Scan for the cell matching the given text and deliver its [x, y] coordinate at center. 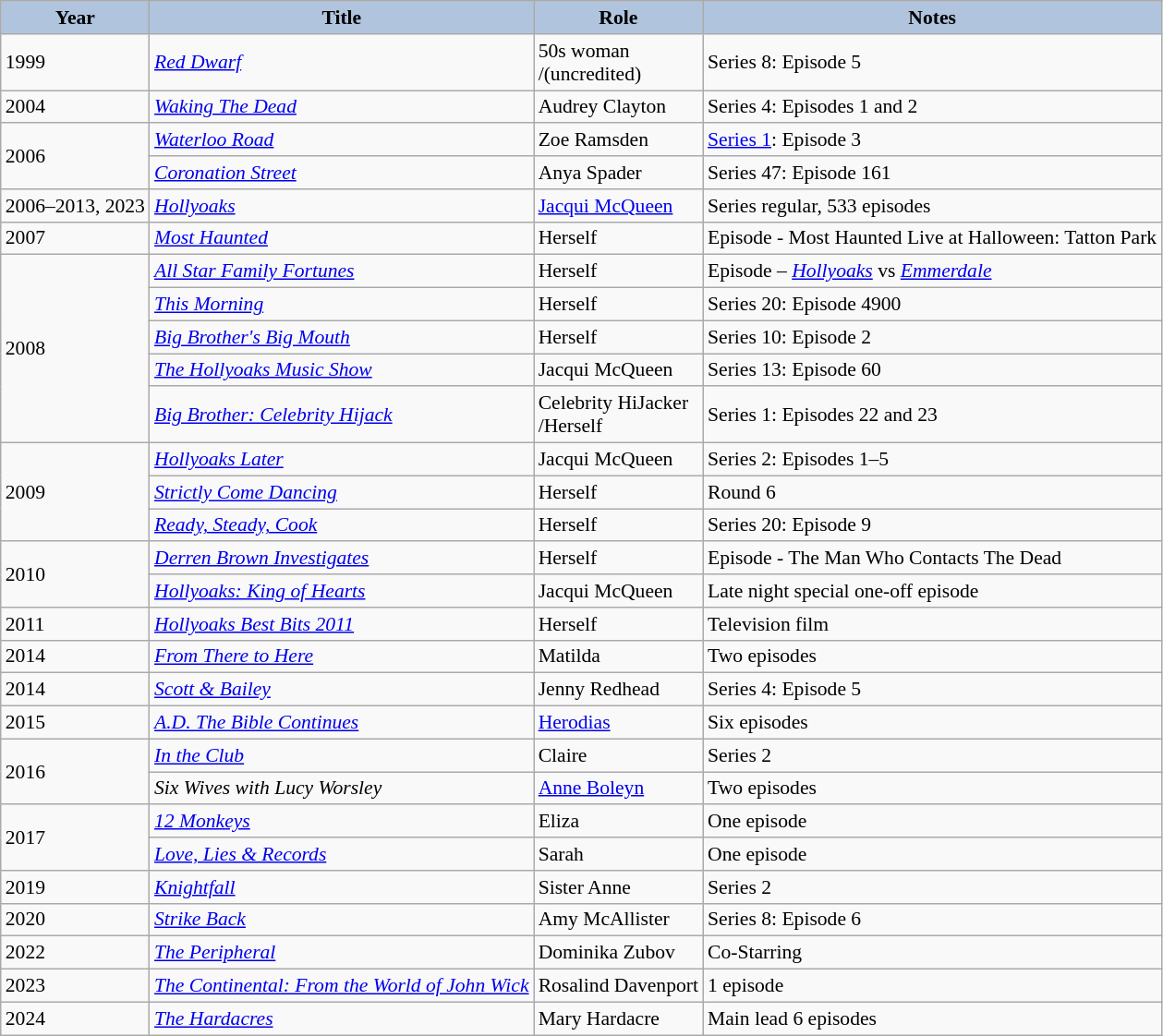
Dominika Zubov [619, 953]
Episode - The Man Who Contacts The Dead [932, 559]
Herodias [619, 723]
Strictly Come Dancing [342, 492]
Main lead 6 episodes [932, 1018]
A.D. The Bible Continues [342, 723]
2024 [76, 1018]
Amy McAllister [619, 920]
Eliza [619, 822]
2015 [76, 723]
2016 [76, 772]
1 episode [932, 986]
Hollyoaks: King of Hearts [342, 591]
Big Brother's Big Mouth [342, 337]
In the Club [342, 755]
Ready, Steady, Cook [342, 525]
Series 4: Episodes 1 and 2 [932, 107]
Most Haunted [342, 238]
Knightfall [342, 887]
2009 [76, 493]
Audrey Clayton [619, 107]
1999 [76, 63]
Series 8: Episode 5 [932, 63]
Rosalind Davenport [619, 986]
Notes [932, 18]
2008 [76, 349]
Series 13: Episode 60 [932, 370]
Series 20: Episode 9 [932, 525]
2011 [76, 624]
Anne Boleyn [619, 789]
From There to Here [342, 657]
2006 [76, 157]
Series 8: Episode 6 [932, 920]
2006–2013, 2023 [76, 206]
2017 [76, 838]
The Continental: From the World of John Wick [342, 986]
Series 47: Episode 161 [932, 173]
2023 [76, 986]
All Star Family Fortunes [342, 271]
2020 [76, 920]
Jenny Redhead [619, 690]
12 Monkeys [342, 822]
2004 [76, 107]
Six Wives with Lucy Worsley [342, 789]
Series 1: Episodes 22 and 23 [932, 416]
Series 1: Episode 3 [932, 140]
Series 2: Episodes 1–5 [932, 460]
Hollyoaks Best Bits 2011 [342, 624]
Late night special one-off episode [932, 591]
Round 6 [932, 492]
Hollyoaks [342, 206]
Red Dwarf [342, 63]
Scott & Bailey [342, 690]
This Morning [342, 305]
Waterloo Road [342, 140]
Big Brother: Celebrity Hijack [342, 416]
Title [342, 18]
Series 10: Episode 2 [932, 337]
Derren Brown Investigates [342, 559]
2007 [76, 238]
Mary Hardacre [619, 1018]
Waking The Dead [342, 107]
Anya Spader [619, 173]
Strike Back [342, 920]
The Hollyoaks Music Show [342, 370]
Hollyoaks Later [342, 460]
2019 [76, 887]
Claire [619, 755]
Six episodes [932, 723]
Year [76, 18]
2022 [76, 953]
Sister Anne [619, 887]
Love, Lies & Records [342, 854]
Series regular, 533 episodes [932, 206]
Coronation Street [342, 173]
2010 [76, 574]
Sarah [619, 854]
Television film [932, 624]
Episode – Hollyoaks vs Emmerdale [932, 271]
Matilda [619, 657]
Co-Starring [932, 953]
Series 4: Episode 5 [932, 690]
Zoe Ramsden [619, 140]
The Peripheral [342, 953]
Role [619, 18]
50s woman/(uncredited) [619, 63]
Episode - Most Haunted Live at Halloween: Tatton Park [932, 238]
Celebrity HiJacker/Herself [619, 416]
Series 20: Episode 4900 [932, 305]
The Hardacres [342, 1018]
